For the text-containing cell, return its midpoint in (X, Y) coordinate format. 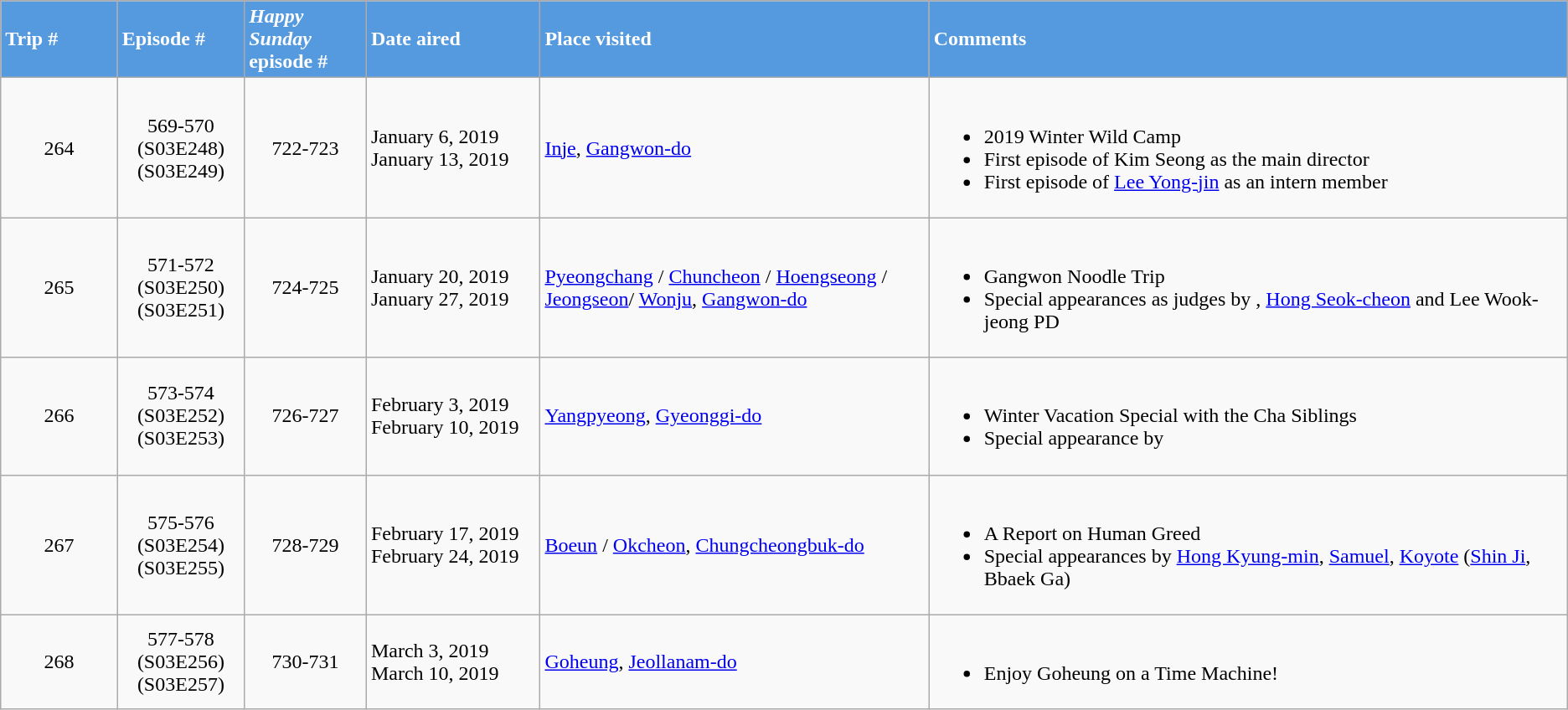
575-576(S03E254)(S03E255) (181, 544)
726-727 (306, 416)
728-729 (306, 544)
February 17, 2019February 24, 2019 (452, 544)
Winter Vacation Special with the Cha SiblingsSpecial appearance by (1248, 416)
Inje, Gangwon-do (735, 147)
Comments (1248, 39)
February 3, 2019February 10, 2019 (452, 416)
267 (59, 544)
Gangwon Noodle TripSpecial appearances as judges by , Hong Seok-cheon and Lee Wook-jeong PD (1248, 288)
266 (59, 416)
268 (59, 661)
Yangpyeong, Gyeonggi-do (735, 416)
Boeun / Okcheon, Chungcheongbuk-do (735, 544)
Pyeongchang / Chuncheon / Hoengseong / Jeongseon/ Wonju, Gangwon-do (735, 288)
January 20, 2019January 27, 2019 (452, 288)
Happy Sunday episode # (306, 39)
Trip # (59, 39)
January 6, 2019January 13, 2019 (452, 147)
730-731 (306, 661)
A Report on Human GreedSpecial appearances by Hong Kyung-min, Samuel, Koyote (Shin Ji, Bbaek Ga) (1248, 544)
577-578(S03E256)(S03E257) (181, 661)
265 (59, 288)
March 3, 2019March 10, 2019 (452, 661)
569-570(S03E248)(S03E249) (181, 147)
2019 Winter Wild CampFirst episode of Kim Seong as the main directorFirst episode of Lee Yong-jin as an intern member (1248, 147)
Goheung, Jeollanam-do (735, 661)
Date aired (452, 39)
Enjoy Goheung on a Time Machine! (1248, 661)
Episode # (181, 39)
264 (59, 147)
724-725 (306, 288)
722-723 (306, 147)
573-574(S03E252)(S03E253) (181, 416)
571-572(S03E250)(S03E251) (181, 288)
Place visited (735, 39)
